Search for the cell housing the specified text and yield its (x, y) center coordinate. 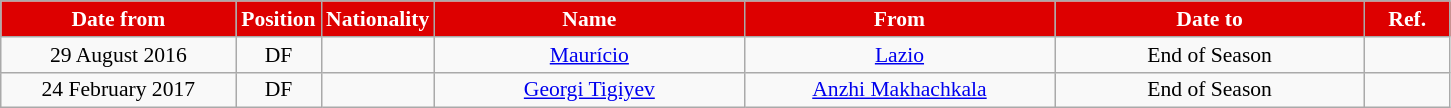
Maurício (589, 55)
Ref. (1408, 19)
Name (589, 19)
Anzhi Makhachkala (899, 90)
From (899, 19)
Nationality (378, 19)
Date from (118, 19)
Date to (1210, 19)
Lazio (899, 55)
Position (278, 19)
Georgi Tigiyev (589, 90)
29 August 2016 (118, 55)
24 February 2017 (118, 90)
